From the cell containing the given text, extract its center point as [X, Y] coordinate. 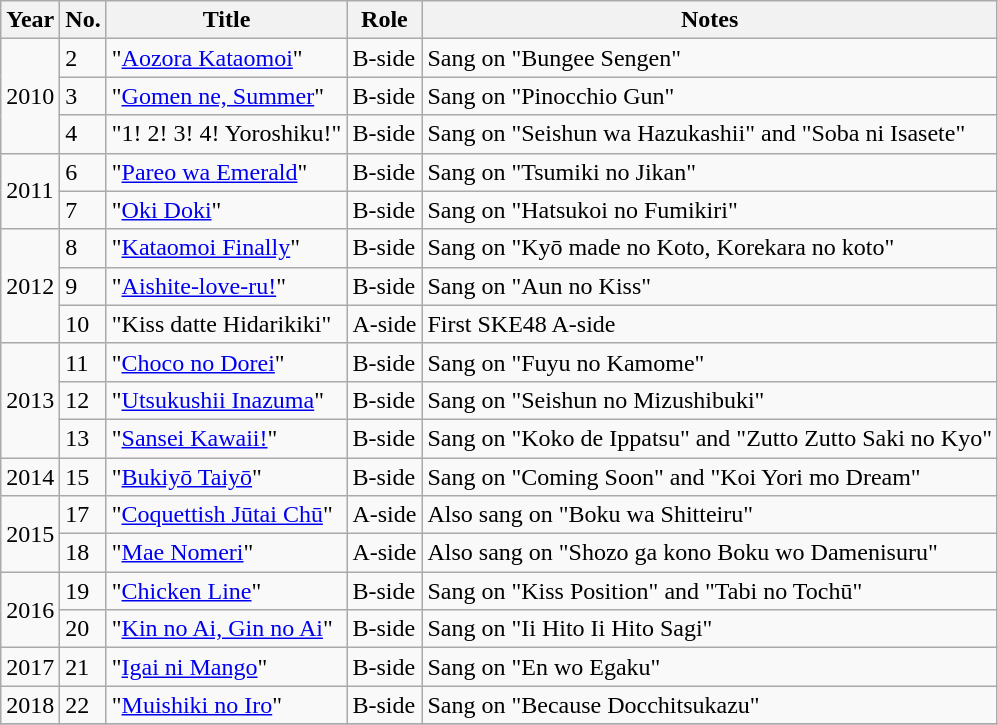
12 [83, 400]
2014 [30, 477]
"Chicken Line" [226, 591]
6 [83, 172]
"Gomen ne, Summer" [226, 96]
2018 [30, 705]
"Bukiyō Taiyō" [226, 477]
Also sang on "Boku wa Shitteiru" [710, 515]
Sang on "Ii Hito Ii Hito Sagi" [710, 629]
2012 [30, 286]
2 [83, 58]
Sang on "Aun no Kiss" [710, 286]
"Aozora Kataomoi" [226, 58]
Notes [710, 20]
2015 [30, 534]
18 [83, 553]
Sang on "Kyō made no Koto, Korekara no koto" [710, 248]
4 [83, 134]
7 [83, 210]
2013 [30, 400]
"Utsukushii Inazuma" [226, 400]
"Sansei Kawaii!" [226, 438]
Sang on "Fuyu no Kamome" [710, 362]
Sang on "Koko de Ippatsu" and "Zutto Zutto Saki no Kyo" [710, 438]
Sang on "Seishun no Mizushibuki" [710, 400]
"1! 2! 3! 4! Yoroshiku!" [226, 134]
No. [83, 20]
Sang on "En wo Egaku" [710, 667]
19 [83, 591]
Role [384, 20]
17 [83, 515]
2017 [30, 667]
9 [83, 286]
"Aishite-love-ru!" [226, 286]
2010 [30, 96]
Sang on "Tsumiki no Jikan" [710, 172]
"Igai ni Mango" [226, 667]
20 [83, 629]
Title [226, 20]
3 [83, 96]
22 [83, 705]
8 [83, 248]
Sang on "Because Docchitsukazu" [710, 705]
"Kin no Ai, Gin no Ai" [226, 629]
First SKE48 A-side [710, 324]
"Kiss datte Hidarikiki" [226, 324]
"Pareo wa Emerald" [226, 172]
11 [83, 362]
"Choco no Dorei" [226, 362]
"Mae Nomeri" [226, 553]
Sang on "Pinocchio Gun" [710, 96]
Sang on "Coming Soon" and "Koi Yori mo Dream" [710, 477]
Year [30, 20]
"Kataomoi Finally" [226, 248]
"Coquettish Jūtai Chū" [226, 515]
15 [83, 477]
Sang on "Seishun wa Hazukashii" and "Soba ni Isasete" [710, 134]
"Oki Doki" [226, 210]
2016 [30, 610]
13 [83, 438]
Also sang on "Shozo ga kono Boku wo Damenisuru" [710, 553]
21 [83, 667]
"Muishiki no Iro" [226, 705]
Sang on "Kiss Position" and "Tabi no Tochū" [710, 591]
2011 [30, 191]
10 [83, 324]
Sang on "Bungee Sengen" [710, 58]
Sang on "Hatsukoi no Fumikiri" [710, 210]
